Pinpoint the cell where the given text exists, returning its (X, Y) midpoint coordinate. 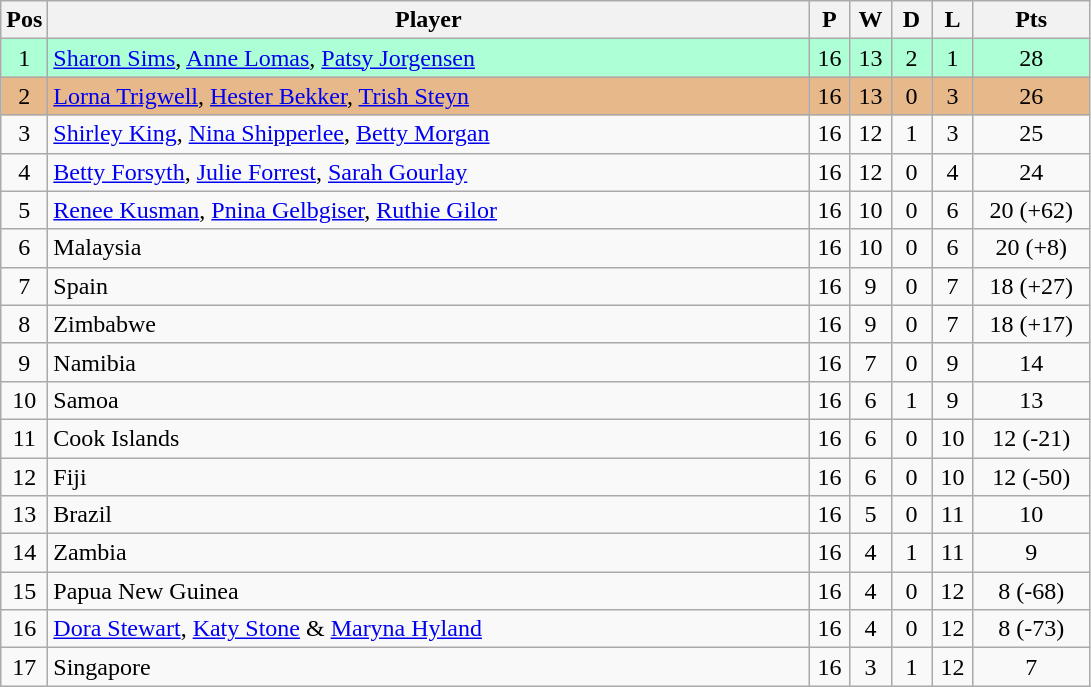
Zimbabwe (428, 324)
Samoa (428, 400)
8 (-73) (1031, 629)
Dora Stewart, Katy Stone & Maryna Hyland (428, 629)
Malaysia (428, 248)
25 (1031, 134)
Sharon Sims, Anne Lomas, Patsy Jorgensen (428, 58)
Spain (428, 286)
Brazil (428, 515)
Pos (24, 20)
D (912, 20)
W (870, 20)
28 (1031, 58)
Papua New Guinea (428, 591)
Zambia (428, 553)
20 (+8) (1031, 248)
18 (+17) (1031, 324)
Namibia (428, 362)
24 (1031, 172)
26 (1031, 96)
Fiji (428, 477)
18 (+27) (1031, 286)
Betty Forsyth, Julie Forrest, Sarah Gourlay (428, 172)
Shirley King, Nina Shipperlee, Betty Morgan (428, 134)
Player (428, 20)
Singapore (428, 667)
12 (-50) (1031, 477)
Pts (1031, 20)
8 (-68) (1031, 591)
L (952, 20)
15 (24, 591)
Cook Islands (428, 438)
17 (24, 667)
20 (+62) (1031, 210)
P (830, 20)
Lorna Trigwell, Hester Bekker, Trish Steyn (428, 96)
Renee Kusman, Pnina Gelbgiser, Ruthie Gilor (428, 210)
8 (24, 324)
12 (-21) (1031, 438)
